Return [X, Y] of the center of cell containing provided text 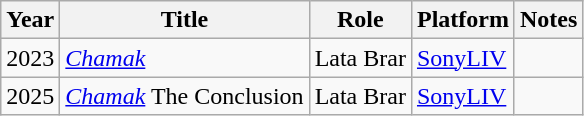
2023 [30, 58]
Platform [462, 20]
Chamak [184, 58]
Notes [548, 20]
Role [360, 20]
2025 [30, 96]
Title [184, 20]
Year [30, 20]
Chamak The Conclusion [184, 96]
